For the text-containing cell, return its midpoint in [x, y] coordinate format. 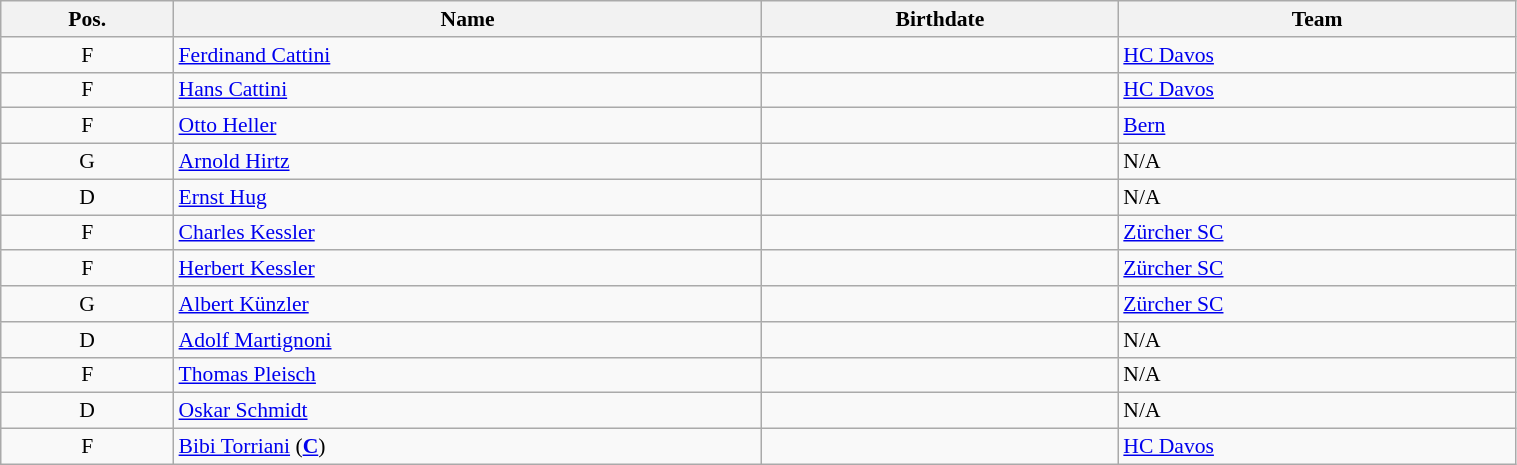
Charles Kessler [468, 233]
Adolf Martignoni [468, 340]
Otto Heller [468, 126]
Name [468, 19]
Ernst Hug [468, 197]
Arnold Hirtz [468, 162]
Team [1317, 19]
Albert Künzler [468, 304]
Oskar Schmidt [468, 411]
Bibi Torriani (C) [468, 447]
Birthdate [940, 19]
Ferdinand Cattini [468, 55]
Thomas Pleisch [468, 375]
Hans Cattini [468, 90]
Bern [1317, 126]
Pos. [88, 19]
Herbert Kessler [468, 269]
